From the cell containing the given text, extract its center point as (X, Y) coordinate. 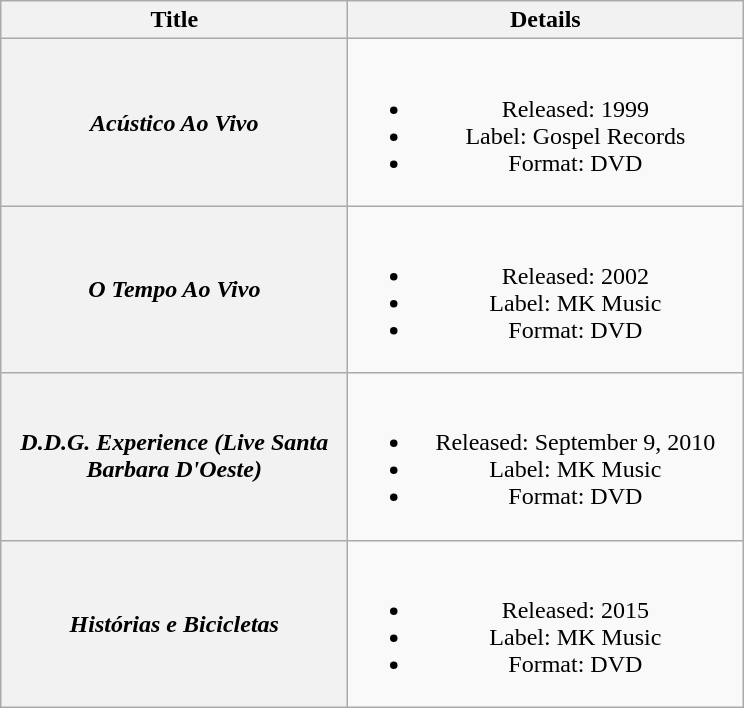
Released: 2015Label: MK MusicFormat: DVD (546, 624)
Released: 2002Label: MK MusicFormat: DVD (546, 290)
Title (174, 20)
Acústico Ao Vivo (174, 122)
D.D.G. Experience (Live Santa Barbara D'Oeste) (174, 456)
O Tempo Ao Vivo (174, 290)
Released: 1999Label: Gospel RecordsFormat: DVD (546, 122)
Histórias e Bicicletas (174, 624)
Details (546, 20)
Released: September 9, 2010Label: MK MusicFormat: DVD (546, 456)
